Determine the [x, y] coordinate at the center of the cell enclosing the given text.  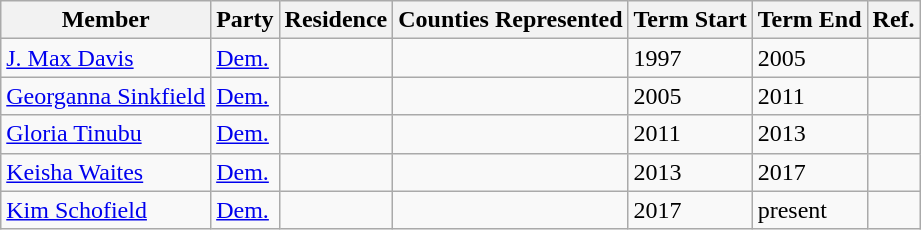
Term Start [690, 20]
Kim Schofield [106, 210]
Gloria Tinubu [106, 134]
Ref. [894, 20]
Georganna Sinkfield [106, 96]
Term End [810, 20]
1997 [690, 58]
Residence [336, 20]
present [810, 210]
Counties Represented [510, 20]
J. Max Davis [106, 58]
Member [106, 20]
Party [245, 20]
Keisha Waites [106, 172]
